From the cell containing the given text, extract its center point as (x, y) coordinate. 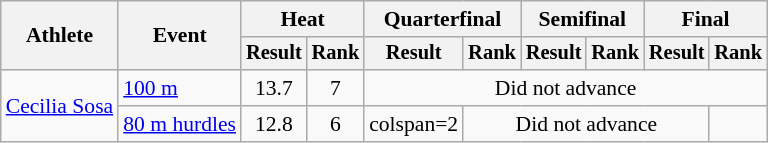
Heat (302, 19)
80 m hurdles (180, 124)
Athlete (60, 36)
Quarterfinal (442, 19)
colspan=2 (414, 124)
Cecilia Sosa (60, 106)
Event (180, 36)
100 m (180, 88)
Semifinal (582, 19)
13.7 (274, 88)
Final (706, 19)
12.8 (274, 124)
7 (336, 88)
6 (336, 124)
